Capture the cell that displays the provided text and extract its [X, Y] central coordinate. 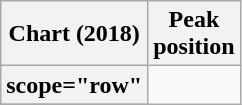
scope="row" [74, 85]
Peakposition [194, 34]
Chart (2018) [74, 34]
